Return the [X, Y] coordinate for the center point of the cell that contains the specified text.  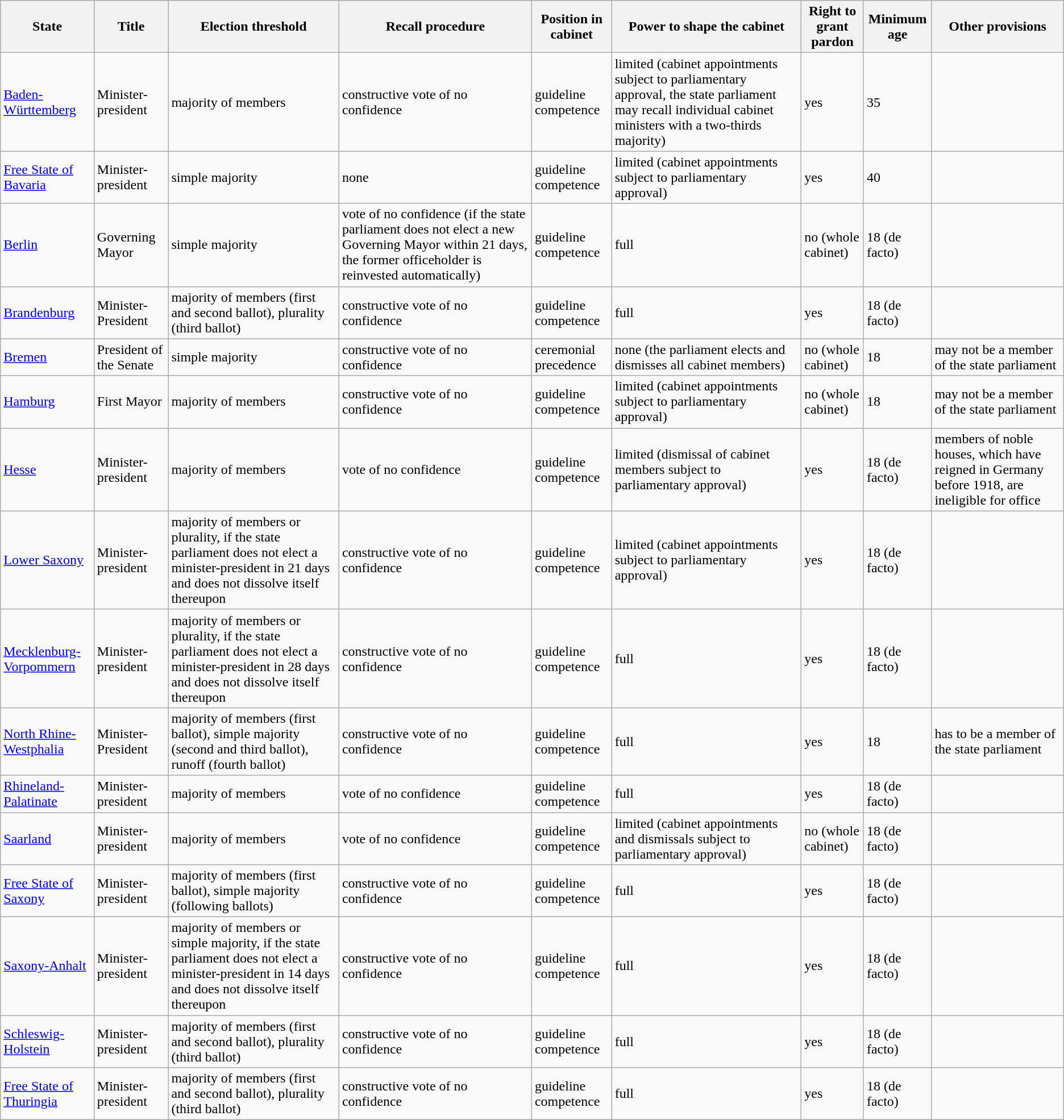
Free State of Saxony [48, 891]
none [435, 177]
majority of members or plurality, if the state parliament does not elect a minister-president in 21 days and does not dissolve itself thereupon [253, 560]
First Mayor [131, 402]
members of noble houses, which have reigned in Germany before 1918, are ineligible for office [997, 469]
Free State of Bavaria [48, 177]
Election threshold [253, 27]
Minimum age [897, 27]
Mecklenburg-Vorpommern [48, 658]
Power to shape the cabinet [706, 27]
ceremonial precedence [572, 357]
Title [131, 27]
limited (cabinet appointments and dismissals subject to parliamentary approval) [706, 839]
has to be a member of the state parliament [997, 741]
majority of members or simple majority, if the state parliament does not elect a minister-president in 14 days and does not dissolve itself thereupon [253, 966]
majority of members or plurality, if the state parliament does not elect a minister-president in 28 days and does not dissolve itself thereupon [253, 658]
Governing Mayor [131, 245]
majority of members (first ballot), simple majority (following ballots) [253, 891]
Brandenburg [48, 313]
Hamburg [48, 402]
Recall procedure [435, 27]
Position in cabinet [572, 27]
Berlin [48, 245]
Rhineland-Palatinate [48, 793]
Bremen [48, 357]
Free State of Thuringia [48, 1094]
Hesse [48, 469]
limited (dismissal of cabinet members subject to parliamentary approval) [706, 469]
Right to grant pardon [833, 27]
majority of members (first ballot), simple majority (second and third ballot), runoff (fourth ballot) [253, 741]
Other provisions [997, 27]
Saarland [48, 839]
Lower Saxony [48, 560]
Baden-Württemberg [48, 102]
Schleswig-Holstein [48, 1042]
North Rhine-Westphalia [48, 741]
40 [897, 177]
35 [897, 102]
President of the Senate [131, 357]
none (the parliament elects and dismisses all cabinet members) [706, 357]
State [48, 27]
Saxony-Anhalt [48, 966]
